Provide the (x, y) coordinate of the cell's center where the given text is located.  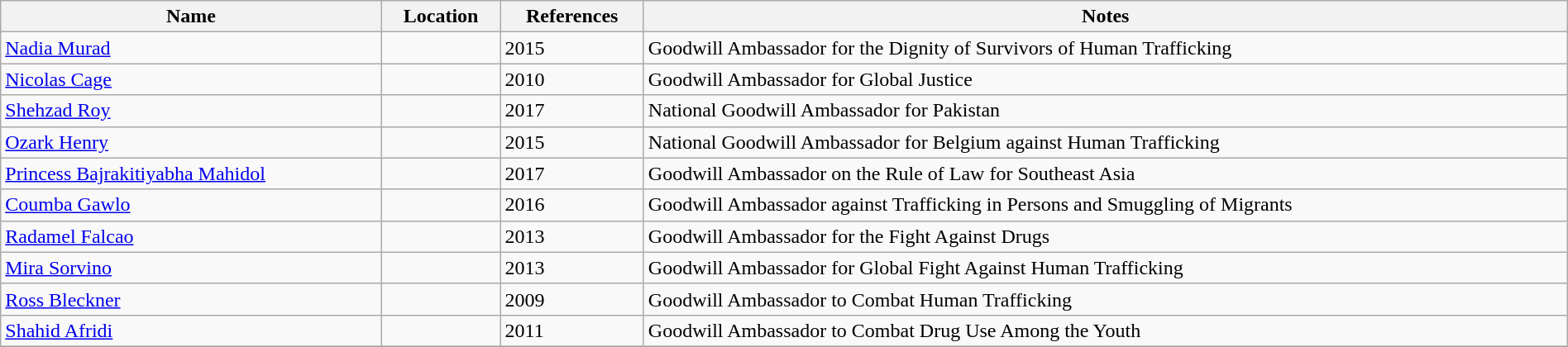
Nadia Murad (191, 48)
Shahid Afridi (191, 330)
2010 (572, 79)
2016 (572, 205)
2009 (572, 299)
2011 (572, 330)
Princess Bajrakitiyabha Mahidol (191, 173)
Goodwill Ambassador against Trafficking in Persons and Smuggling of Migrants (1105, 205)
National Goodwill Ambassador for Belgium against Human Trafficking (1105, 142)
Ross Bleckner (191, 299)
Mira Sorvino (191, 268)
Goodwill Ambassador for Global Justice (1105, 79)
Goodwill Ambassador on the Rule of Law for Southeast Asia (1105, 173)
Shehzad Roy (191, 111)
Location (441, 17)
Goodwill Ambassador for the Fight Against Drugs (1105, 236)
Goodwill Ambassador to Combat Drug Use Among the Youth (1105, 330)
Goodwill Ambassador to Combat Human Trafficking (1105, 299)
References (572, 17)
Coumba Gawlo (191, 205)
Ozark Henry (191, 142)
Notes (1105, 17)
Goodwill Ambassador for Global Fight Against Human Trafficking (1105, 268)
Goodwill Ambassador for the Dignity of Survivors of Human Trafficking (1105, 48)
Nicolas Cage (191, 79)
Radamel Falcao (191, 236)
Name (191, 17)
National Goodwill Ambassador for Pakistan (1105, 111)
